Find where the given text appears and provide that cell's center as [x, y] coordinate. 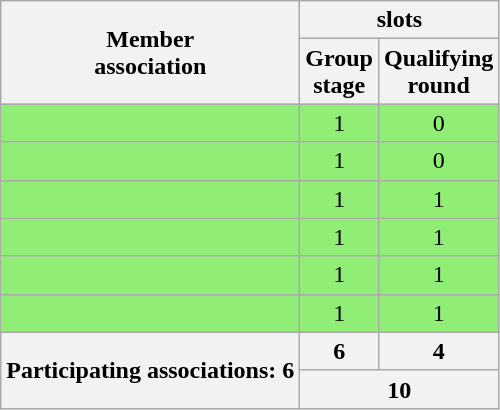
Memberassociation [150, 52]
Participating associations: 6 [150, 370]
Qualifyinground [438, 72]
4 [438, 351]
10 [400, 389]
slots [400, 20]
6 [340, 351]
Groupstage [340, 72]
